Return (x, y) of the center of cell containing provided text 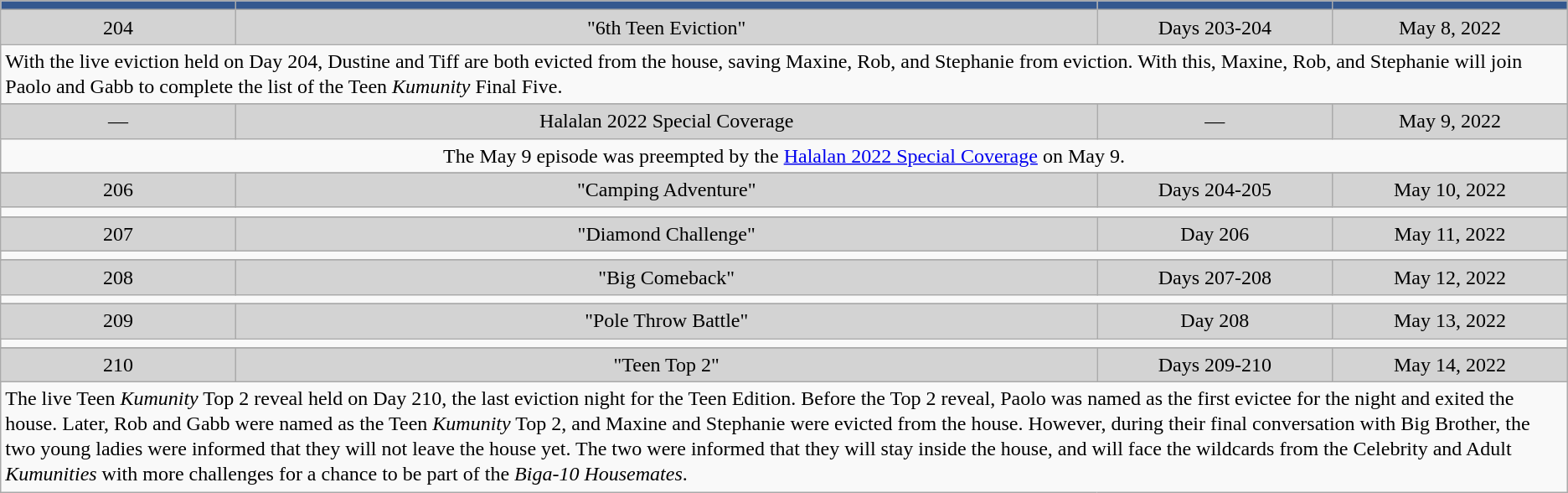
May 8, 2022 (1451, 27)
May 14, 2022 (1451, 366)
May 9, 2022 (1451, 121)
The May 9 episode was preempted by the Halalan 2022 Special Coverage on May 9. (784, 156)
Days 209-210 (1215, 366)
Days 204-205 (1215, 189)
"Big Comeback" (667, 277)
May 10, 2022 (1451, 189)
May 11, 2022 (1451, 233)
Day 208 (1215, 320)
Day 206 (1215, 233)
May 13, 2022 (1451, 320)
206 (119, 189)
May 12, 2022 (1451, 277)
210 (119, 366)
"Pole Throw Battle" (667, 320)
"Camping Adventure" (667, 189)
"6th Teen Eviction" (667, 27)
Days 207-208 (1215, 277)
Halalan 2022 Special Coverage (667, 121)
207 (119, 233)
Days 203-204 (1215, 27)
208 (119, 277)
"Teen Top 2" (667, 366)
209 (119, 320)
"Diamond Challenge" (667, 233)
204 (119, 27)
